Search for the cell housing the specified text and yield its (x, y) center coordinate. 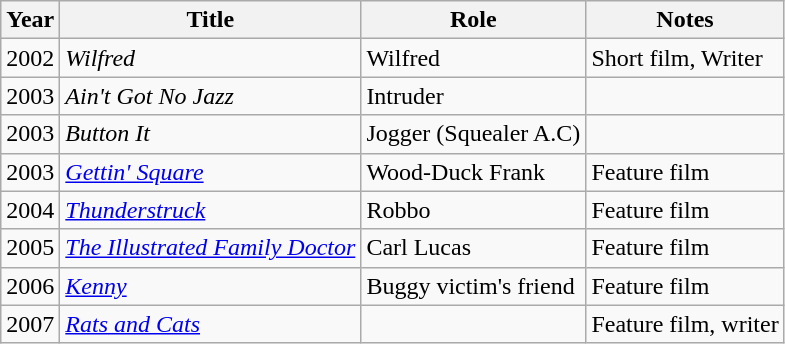
Buggy victim's friend (474, 286)
Year (30, 20)
Intruder (474, 96)
2005 (30, 248)
Thunderstruck (210, 210)
Notes (685, 20)
Jogger (Squealer A.C) (474, 134)
Title (210, 20)
Rats and Cats (210, 324)
2002 (30, 58)
Kenny (210, 286)
Button It (210, 134)
2004 (30, 210)
Gettin' Square (210, 172)
Wood-Duck Frank (474, 172)
2006 (30, 286)
Robbo (474, 210)
Role (474, 20)
Carl Lucas (474, 248)
2007 (30, 324)
Ain't Got No Jazz (210, 96)
Short film, Writer (685, 58)
Feature film, writer (685, 324)
The Illustrated Family Doctor (210, 248)
